Search for the cell housing the specified text and yield its [x, y] center coordinate. 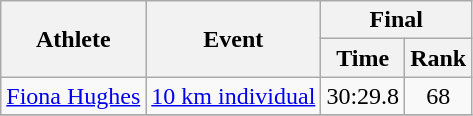
Fiona Hughes [74, 96]
Event [234, 39]
Time [363, 58]
Final [396, 20]
68 [438, 96]
10 km individual [234, 96]
30:29.8 [363, 96]
Rank [438, 58]
Athlete [74, 39]
